Find where the given text appears and provide that cell's center as (X, Y) coordinate. 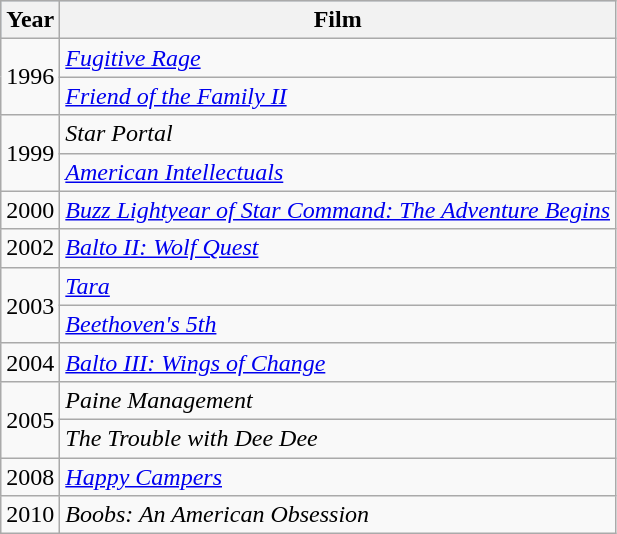
1999 (30, 153)
Buzz Lightyear of Star Command: The Adventure Begins (338, 210)
Friend of the Family II (338, 96)
Fugitive Rage (338, 58)
2008 (30, 477)
2005 (30, 419)
Tara (338, 286)
2010 (30, 515)
1996 (30, 77)
Paine Management (338, 400)
Film (338, 20)
2002 (30, 248)
Balto II: Wolf Quest (338, 248)
Beethoven's 5th (338, 324)
2003 (30, 305)
2000 (30, 210)
Boobs: An American Obsession (338, 515)
2004 (30, 362)
Happy Campers (338, 477)
American Intellectuals (338, 172)
Balto III: Wings of Change (338, 362)
Year (30, 20)
Star Portal (338, 134)
The Trouble with Dee Dee (338, 438)
